For the text-containing cell, return its midpoint in [x, y] coordinate format. 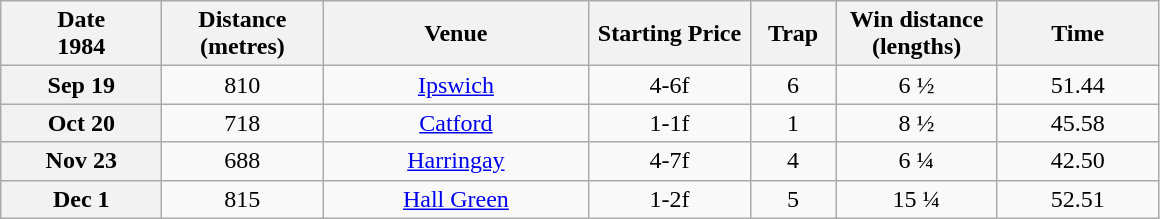
6 ¼ [916, 161]
Date1984 [82, 34]
Distance(metres) [242, 34]
Time [1078, 34]
718 [242, 123]
Dec 1 [82, 199]
51.44 [1078, 85]
Ipswich [456, 85]
1-2f [670, 199]
Venue [456, 34]
688 [242, 161]
52.51 [1078, 199]
4-7f [670, 161]
Sep 19 [82, 85]
Win distance (lengths) [916, 34]
4 [793, 161]
1 [793, 123]
4-6f [670, 85]
Hall Green [456, 199]
1-1f [670, 123]
6 ½ [916, 85]
Oct 20 [82, 123]
45.58 [1078, 123]
Starting Price [670, 34]
8 ½ [916, 123]
Nov 23 [82, 161]
15 ¼ [916, 199]
815 [242, 199]
Trap [793, 34]
6 [793, 85]
Harringay [456, 161]
Catford [456, 123]
42.50 [1078, 161]
5 [793, 199]
810 [242, 85]
